Pinpoint the cell where the given text exists, returning its [X, Y] midpoint coordinate. 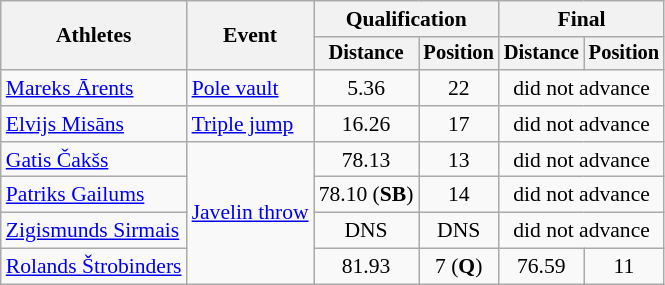
Javelin throw [250, 213]
7 (Q) [458, 267]
16.26 [366, 124]
Final [582, 19]
Gatis Čakšs [94, 160]
5.36 [366, 88]
14 [458, 195]
Triple jump [250, 124]
78.13 [366, 160]
76.59 [542, 267]
Qualification [406, 19]
Zigismunds Sirmais [94, 231]
17 [458, 124]
78.10 (SB) [366, 195]
Mareks Ārents [94, 88]
13 [458, 160]
22 [458, 88]
11 [624, 267]
Athletes [94, 36]
Elvijs Misāns [94, 124]
Rolands Štrobinders [94, 267]
Pole vault [250, 88]
Patriks Gailums [94, 195]
81.93 [366, 267]
Event [250, 36]
